Scan for the cell matching the given text and deliver its [x, y] coordinate at center. 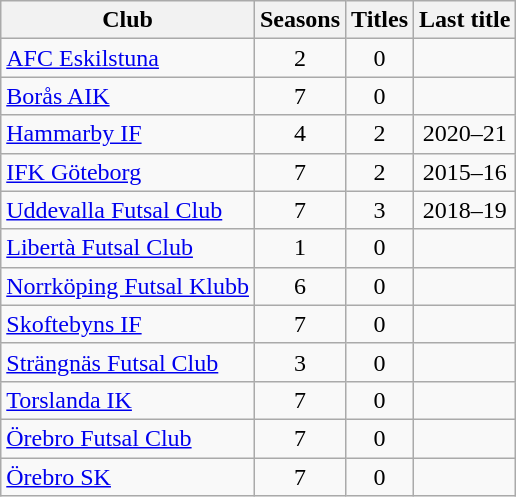
Club [128, 20]
2018–19 [465, 210]
Seasons [300, 20]
Last title [465, 20]
IFK Göteborg [128, 172]
Uddevalla Futsal Club [128, 210]
2015–16 [465, 172]
Örebro SK [128, 477]
Libertà Futsal Club [128, 248]
Norrköping Futsal Klubb [128, 286]
Örebro Futsal Club [128, 438]
Borås AIK [128, 96]
2020–21 [465, 134]
AFC Eskilstuna [128, 58]
Torslanda IK [128, 400]
Skoftebyns IF [128, 324]
6 [300, 286]
Hammarby IF [128, 134]
Titles [380, 20]
1 [300, 248]
Strängnäs Futsal Club [128, 362]
4 [300, 134]
